Extract the [x, y] coordinate from the center of the cell holding the provided text.  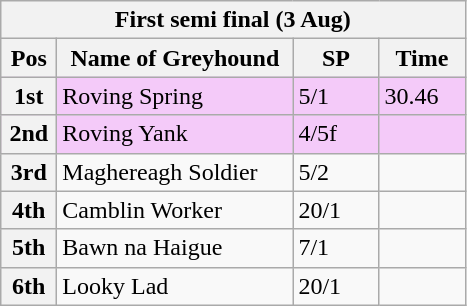
7/1 [336, 248]
Name of Greyhound [175, 58]
Bawn na Haigue [175, 248]
4th [29, 210]
Roving Spring [175, 96]
Time [422, 58]
2nd [29, 134]
6th [29, 286]
5/1 [336, 96]
3rd [29, 172]
1st [29, 96]
SP [336, 58]
Looky Lad [175, 286]
4/5f [336, 134]
Maghereagh Soldier [175, 172]
5/2 [336, 172]
30.46 [422, 96]
Pos [29, 58]
5th [29, 248]
Camblin Worker [175, 210]
Roving Yank [175, 134]
First semi final (3 Aug) [233, 20]
